Return the [X, Y] coordinate for the center point of the cell that contains the specified text.  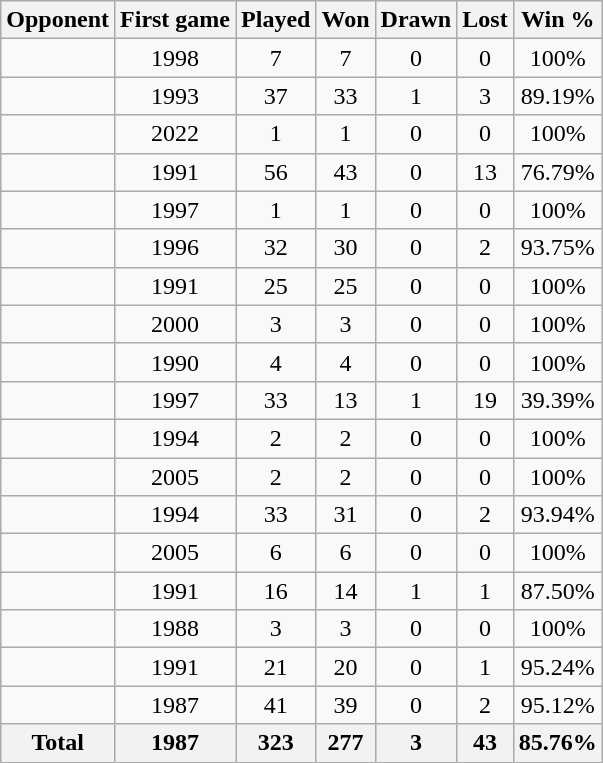
Won [346, 20]
1988 [176, 629]
14 [346, 591]
39.39% [558, 400]
Played [276, 20]
89.19% [558, 96]
1998 [176, 58]
Drawn [416, 20]
32 [276, 248]
87.50% [558, 591]
30 [346, 248]
95.12% [558, 705]
Total [58, 743]
2022 [176, 134]
31 [346, 515]
85.76% [558, 743]
323 [276, 743]
First game [176, 20]
93.94% [558, 515]
19 [485, 400]
20 [346, 667]
37 [276, 96]
93.75% [558, 248]
21 [276, 667]
277 [346, 743]
1993 [176, 96]
1990 [176, 362]
41 [276, 705]
Lost [485, 20]
95.24% [558, 667]
16 [276, 591]
39 [346, 705]
Win % [558, 20]
1996 [176, 248]
56 [276, 172]
76.79% [558, 172]
2000 [176, 324]
Opponent [58, 20]
